Return the (x, y) coordinate for the center point of the cell that contains the specified text.  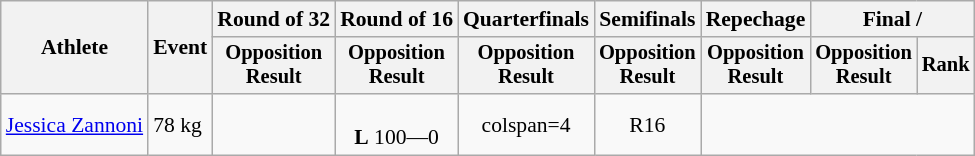
Round of 16 (396, 19)
R16 (648, 124)
colspan=4 (526, 124)
Semifinals (648, 19)
L 100—0 (396, 124)
Event (180, 48)
Athlete (74, 48)
Repechage (756, 19)
Jessica Zannoni (74, 124)
78 kg (180, 124)
Rank (946, 66)
Final / (892, 19)
Quarterfinals (526, 19)
Round of 32 (274, 19)
